For the text-containing cell, return its midpoint in (X, Y) coordinate format. 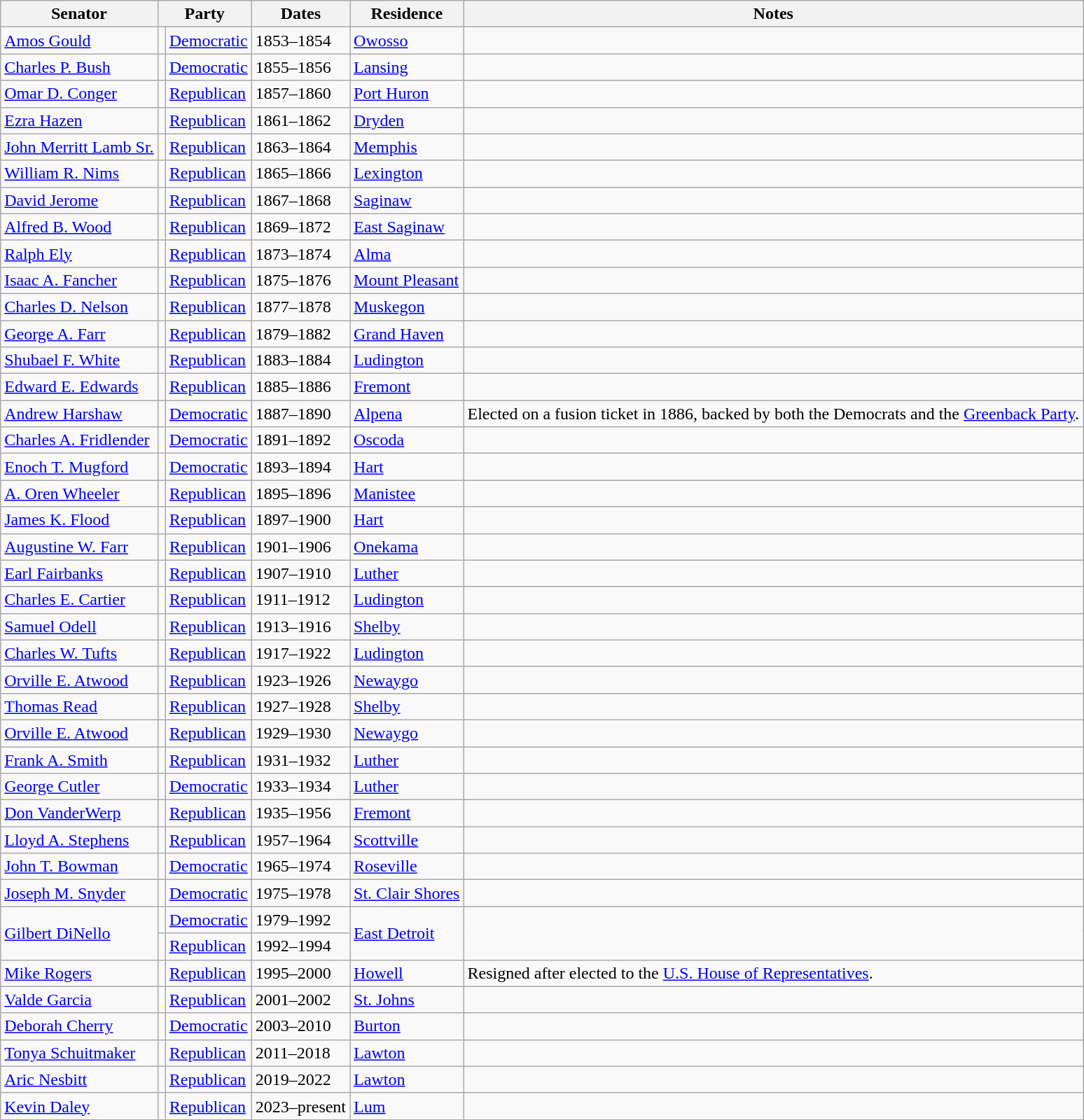
2023–present (300, 1106)
Ralph Ely (79, 253)
Samuel Odell (79, 626)
Gilbert DiNello (79, 933)
Roseville (407, 867)
Valde Garcia (79, 1000)
Isaac A. Fancher (79, 280)
1893–1894 (300, 467)
1992–1994 (300, 946)
1873–1874 (300, 253)
1895–1896 (300, 493)
Alpena (407, 414)
1917–1922 (300, 653)
Resigned after elected to the U.S. House of Representatives. (773, 973)
2001–2002 (300, 1000)
1867–1868 (300, 200)
Charles P. Bush (79, 67)
William R. Nims (79, 174)
1911–1912 (300, 600)
Enoch T. Mugford (79, 467)
1923–1926 (300, 680)
1857–1860 (300, 94)
Charles E. Cartier (79, 600)
1995–2000 (300, 973)
Howell (407, 973)
Burton (407, 1026)
1929–1930 (300, 733)
1957–1964 (300, 840)
1883–1884 (300, 360)
1979–1992 (300, 920)
Omar D. Conger (79, 94)
George Cutler (79, 787)
1869–1872 (300, 227)
East Detroit (407, 933)
Aric Nesbitt (79, 1079)
Oscoda (407, 440)
1913–1916 (300, 626)
1901–1906 (300, 547)
1927–1928 (300, 706)
Ezra Hazen (79, 120)
St. Johns (407, 1000)
1907–1910 (300, 573)
Residence (407, 14)
Andrew Harshaw (79, 414)
1933–1934 (300, 787)
1965–1974 (300, 867)
Notes (773, 14)
1935–1956 (300, 813)
1975–1978 (300, 893)
St. Clair Shores (407, 893)
1853–1854 (300, 41)
Dates (300, 14)
Charles D. Nelson (79, 307)
Mount Pleasant (407, 280)
Kevin Daley (79, 1106)
Senator (79, 14)
Don VanderWerp (79, 813)
Lexington (407, 174)
Tonya Schuitmaker (79, 1053)
1855–1856 (300, 67)
John Merritt Lamb Sr. (79, 147)
Charles A. Fridlender (79, 440)
George A. Farr (79, 334)
1877–1878 (300, 307)
Frank A. Smith (79, 759)
Lum (407, 1106)
Alma (407, 253)
2003–2010 (300, 1026)
Charles W. Tufts (79, 653)
1885–1886 (300, 387)
Amos Gould (79, 41)
Manistee (407, 493)
James K. Flood (79, 520)
Edward E. Edwards (79, 387)
David Jerome (79, 200)
1863–1864 (300, 147)
Thomas Read (79, 706)
Lloyd A. Stephens (79, 840)
Grand Haven (407, 334)
John T. Bowman (79, 867)
1887–1890 (300, 414)
1931–1932 (300, 759)
Shubael F. White (79, 360)
1875–1876 (300, 280)
1865–1866 (300, 174)
Party (204, 14)
Augustine W. Farr (79, 547)
2011–2018 (300, 1053)
1897–1900 (300, 520)
A. Oren Wheeler (79, 493)
Deborah Cherry (79, 1026)
Alfred B. Wood (79, 227)
Port Huron (407, 94)
Scottville (407, 840)
1879–1882 (300, 334)
Saginaw (407, 200)
Onekama (407, 547)
Joseph M. Snyder (79, 893)
Dryden (407, 120)
Earl Fairbanks (79, 573)
1891–1892 (300, 440)
Mike Rogers (79, 973)
2019–2022 (300, 1079)
1861–1862 (300, 120)
Memphis (407, 147)
Elected on a fusion ticket in 1886, backed by both the Democrats and the Greenback Party. (773, 414)
Muskegon (407, 307)
Owosso (407, 41)
East Saginaw (407, 227)
Lansing (407, 67)
